Scan for the cell matching the given text and deliver its [x, y] coordinate at center. 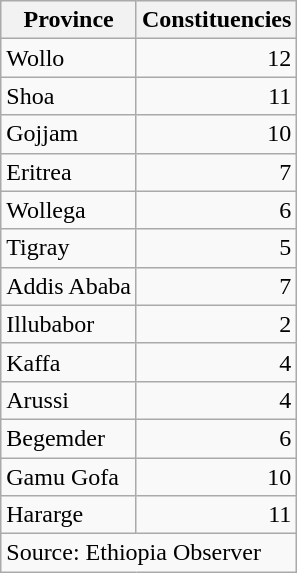
Province [69, 20]
Shoa [69, 96]
Wollega [69, 210]
12 [216, 58]
Source: Ethiopia Observer [149, 553]
Eritrea [69, 172]
Gamu Gofa [69, 477]
Arussi [69, 400]
2 [216, 324]
Kaffa [69, 362]
Illubabor [69, 324]
Addis Ababa [69, 286]
Begemder [69, 438]
Hararge [69, 515]
Wollo [69, 58]
Tigray [69, 248]
5 [216, 248]
Gojjam [69, 134]
Constituencies [216, 20]
